Return the (x, y) coordinate for the center point of the cell that contains the specified text.  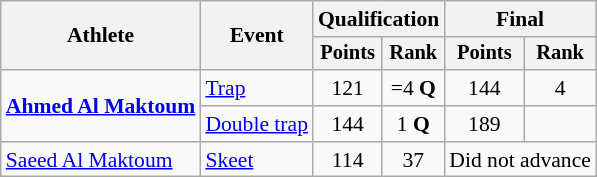
Double trap (256, 124)
Event (256, 36)
=4 Q (413, 88)
Ahmed Al Maktoum (101, 106)
Final (520, 19)
Athlete (101, 36)
Qualification (378, 19)
121 (348, 88)
Trap (256, 88)
4 (560, 88)
1 Q (413, 124)
189 (484, 124)
